Pinpoint the cell where the given text exists, returning its [x, y] midpoint coordinate. 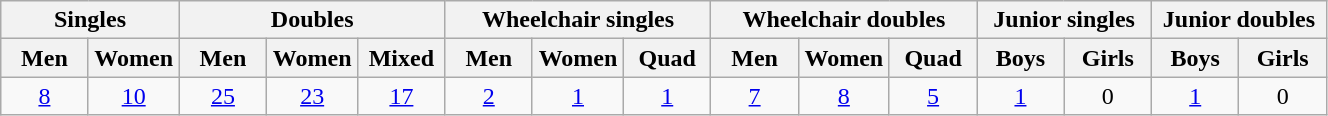
2 [488, 96]
Wheelchair doubles [844, 20]
25 [222, 96]
Singles [90, 20]
17 [402, 96]
Junior doubles [1240, 20]
Doubles [312, 20]
Wheelchair singles [578, 20]
Junior singles [1064, 20]
10 [134, 96]
23 [312, 96]
7 [754, 96]
Mixed [402, 58]
5 [932, 96]
